Determine the [x, y] coordinate at the center of the cell enclosing the given text.  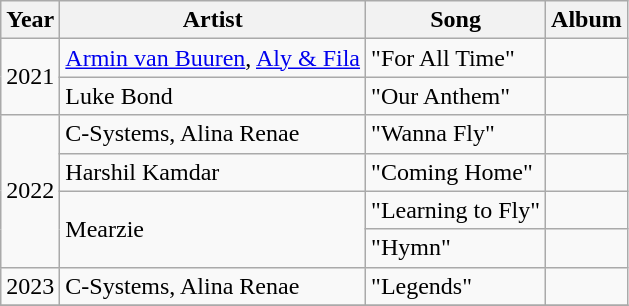
Armin van Buuren, Aly & Fila [213, 58]
"Our Anthem" [456, 96]
Year [30, 20]
Luke Bond [213, 96]
"For All Time" [456, 58]
"Hymn" [456, 248]
"Learning to Fly" [456, 210]
2021 [30, 77]
Harshil Kamdar [213, 172]
2022 [30, 191]
2023 [30, 286]
"Coming Home" [456, 172]
"Wanna Fly" [456, 134]
Song [456, 20]
Album [587, 20]
Mearzie [213, 229]
Artist [213, 20]
"Legends" [456, 286]
